Provide the (x, y) coordinate of the cell's center where the given text is located.  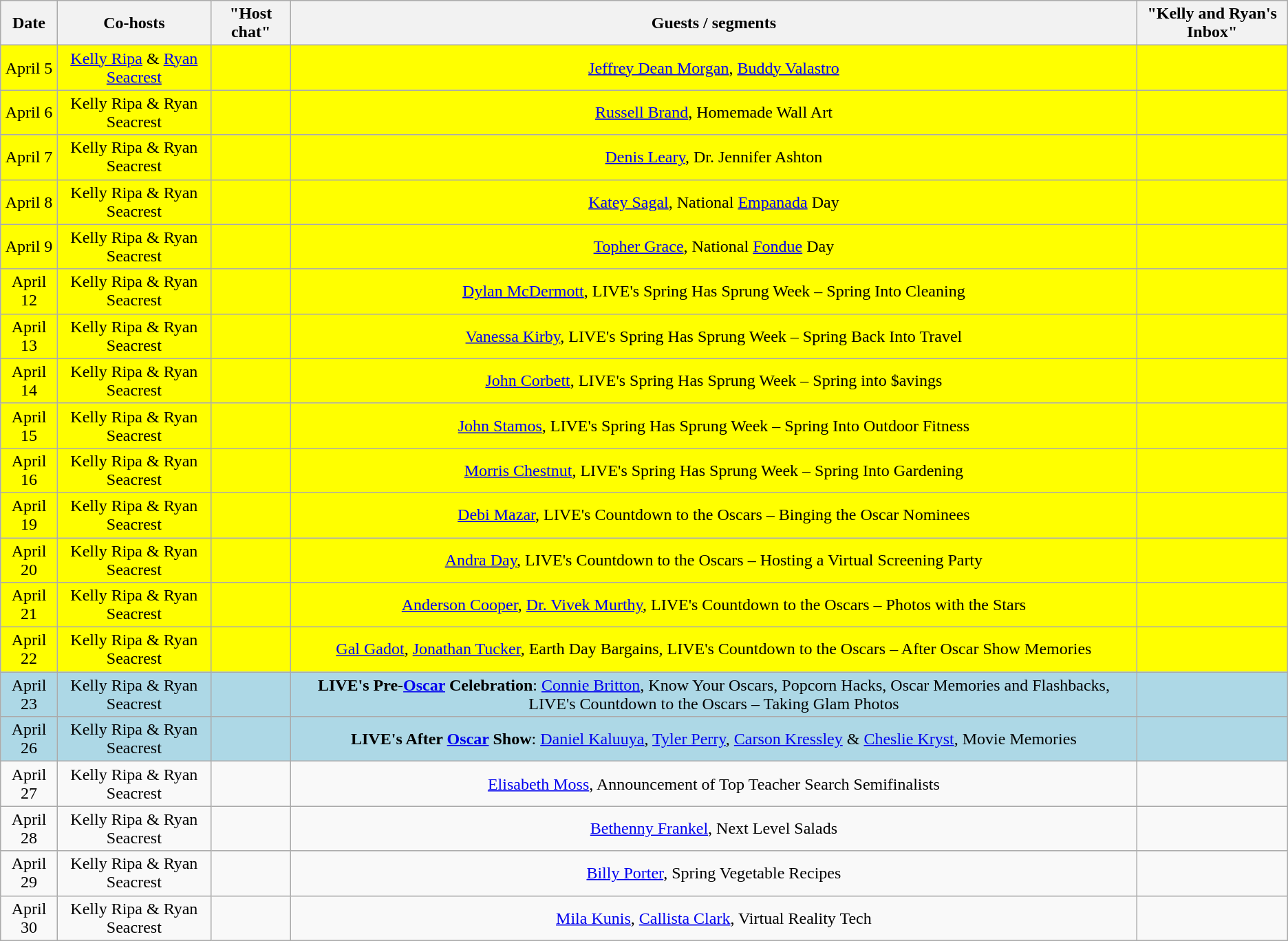
April 6 (29, 113)
Russell Brand, Homemade Wall Art (714, 113)
April 14 (29, 381)
Katey Sagal, National Empanada Day (714, 202)
John Stamos, LIVE's Spring Has Sprung Week – Spring Into Outdoor Fitness (714, 425)
April 7 (29, 157)
John Corbett, LIVE's Spring Has Sprung Week – Spring into $avings (714, 381)
April 16 (29, 470)
Billy Porter, Spring Vegetable Recipes (714, 874)
Denis Leary, Dr. Jennifer Ashton (714, 157)
April 28 (29, 828)
Andra Day, LIVE's Countdown to the Oscars – Hosting a Virtual Screening Party (714, 560)
April 23 (29, 695)
Debi Mazar, LIVE's Countdown to the Oscars – Binging the Oscar Nominees (714, 515)
LIVE's After Oscar Show: Daniel Kaluuya, Tyler Perry, Carson Kressley & Cheslie Kryst, Movie Memories (714, 739)
Elisabeth Moss, Announcement of Top Teacher Search Semifinalists (714, 784)
"Kelly and Ryan's Inbox" (1212, 23)
Anderson Cooper, Dr. Vivek Murthy, LIVE's Countdown to the Oscars – Photos with the Stars (714, 605)
Mila Kunis, Callista Clark, Virtual Reality Tech (714, 918)
Vanessa Kirby, LIVE's Spring Has Sprung Week – Spring Back Into Travel (714, 336)
April 20 (29, 560)
Topher Grace, National Fondue Day (714, 246)
Jeffrey Dean Morgan, Buddy Valastro (714, 67)
Guests / segments (714, 23)
April 13 (29, 336)
April 29 (29, 874)
April 5 (29, 67)
Gal Gadot, Jonathan Tucker, Earth Day Bargains, LIVE's Countdown to the Oscars – After Oscar Show Memories (714, 649)
April 22 (29, 649)
April 9 (29, 246)
Co-hosts (133, 23)
Dylan McDermott, LIVE's Spring Has Sprung Week – Spring Into Cleaning (714, 292)
April 21 (29, 605)
April 27 (29, 784)
Date (29, 23)
"Host chat" (250, 23)
April 19 (29, 515)
April 30 (29, 918)
Bethenny Frankel, Next Level Salads (714, 828)
April 15 (29, 425)
April 26 (29, 739)
Morris Chestnut, LIVE's Spring Has Sprung Week – Spring Into Gardening (714, 470)
April 12 (29, 292)
April 8 (29, 202)
